Output the (X, Y) coordinate of the center of the cell containing the given text.  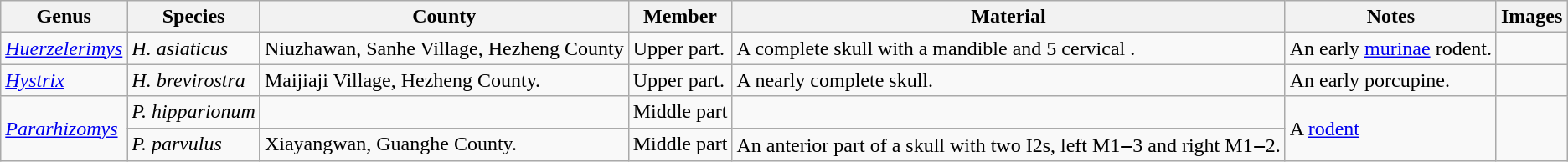
H. asiaticus (194, 48)
Member (680, 17)
Niuzhawan, Sanhe Village, Hezheng County (444, 48)
Xiayangwan, Guanghe County. (444, 144)
Huerzelerimys (64, 48)
An early murinae rodent. (1390, 48)
Hystrix (64, 80)
An anterior part of a skull with two I2s, left M1‒3 and right M1‒2. (1008, 144)
Notes (1390, 17)
A complete skull with a mandible and 5 cervical . (1008, 48)
Images (1531, 17)
An early porcupine. (1390, 80)
Species (194, 17)
A rodent (1390, 129)
H. brevirostra (194, 80)
A nearly complete skull. (1008, 80)
P. hipparionum (194, 112)
Maijiaji Village, Hezheng County. (444, 80)
P. parvulus (194, 144)
County (444, 17)
Material (1008, 17)
Pararhizomys (64, 129)
Genus (64, 17)
